Output the (x, y) coordinate of the center of the cell containing the given text.  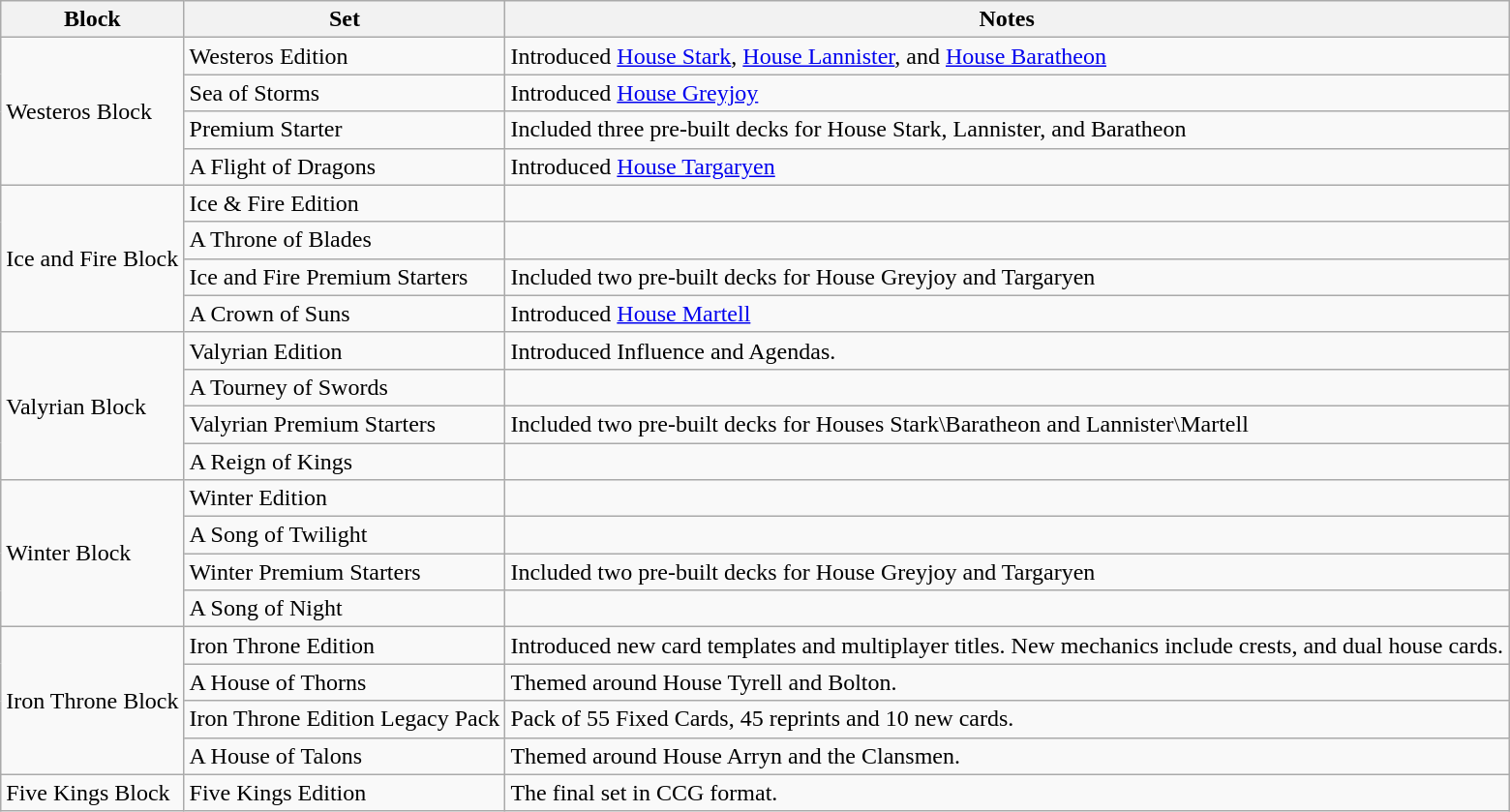
Five Kings Block (93, 793)
A Crown of Suns (345, 314)
Valyrian Premium Starters (345, 424)
Introduced Influence and Agendas. (1007, 350)
Pack of 55 Fixed Cards, 45 reprints and 10 new cards. (1007, 719)
Valyrian Edition (345, 350)
Winter Premium Starters (345, 572)
Ice and Fire Premium Starters (345, 277)
Ice and Fire Block (93, 258)
A House of Thorns (345, 682)
Five Kings Edition (345, 793)
Introduced House Stark, House Lannister, and House Baratheon (1007, 56)
Westeros Block (93, 111)
Introduced House Greyjoy (1007, 93)
A Throne of Blades (345, 240)
Valyrian Block (93, 406)
A House of Talons (345, 756)
Notes (1007, 19)
Iron Throne Edition (345, 646)
Introduced House Targaryen (1007, 166)
Set (345, 19)
The final set in CCG format. (1007, 793)
Sea of Storms (345, 93)
Iron Throne Edition Legacy Pack (345, 719)
Iron Throne Block (93, 701)
Block (93, 19)
Westeros Edition (345, 56)
Introduced new card templates and multiplayer titles. New mechanics include crests, and dual house cards. (1007, 646)
Winter Edition (345, 498)
Included two pre-built decks for Houses Stark\Baratheon and Lannister\Martell (1007, 424)
Themed around House Arryn and the Clansmen. (1007, 756)
Themed around House Tyrell and Bolton. (1007, 682)
Ice & Fire Edition (345, 203)
Winter Block (93, 554)
A Song of Twilight (345, 535)
A Reign of Kings (345, 462)
Premium Starter (345, 130)
Introduced House Martell (1007, 314)
A Flight of Dragons (345, 166)
A Song of Night (345, 609)
A Tourney of Swords (345, 387)
Included three pre-built decks for House Stark, Lannister, and Baratheon (1007, 130)
